Provide the (X, Y) coordinate of the cell's center where the given text is located.  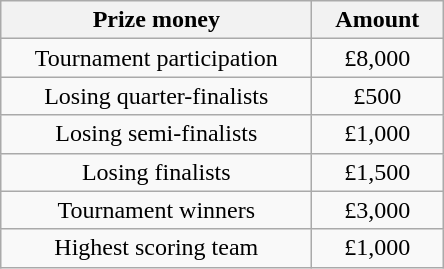
Prize money (156, 20)
£1,500 (378, 172)
Highest scoring team (156, 248)
£8,000 (378, 58)
Losing semi-finalists (156, 134)
Losing finalists (156, 172)
£3,000 (378, 210)
Losing quarter-finalists (156, 96)
Tournament winners (156, 210)
£500 (378, 96)
Amount (378, 20)
Tournament participation (156, 58)
